Capture the cell that displays the provided text and extract its [X, Y] central coordinate. 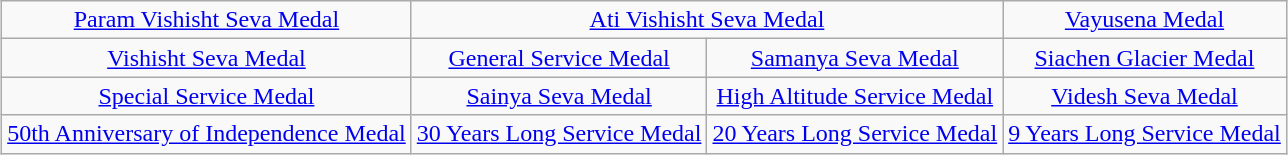
High Altitude Service Medal [855, 96]
30 Years Long Service Medal [559, 134]
Special Service Medal [207, 96]
General Service Medal [559, 58]
Samanya Seva Medal [855, 58]
Siachen Glacier Medal [1145, 58]
9 Years Long Service Medal [1145, 134]
20 Years Long Service Medal [855, 134]
Param Vishisht Seva Medal [207, 20]
50th Anniversary of Independence Medal [207, 134]
Videsh Seva Medal [1145, 96]
Vayusena Medal [1145, 20]
Vishisht Seva Medal [207, 58]
Sainya Seva Medal [559, 96]
Ati Vishisht Seva Medal [706, 20]
